Search for the cell housing the specified text and yield its (x, y) center coordinate. 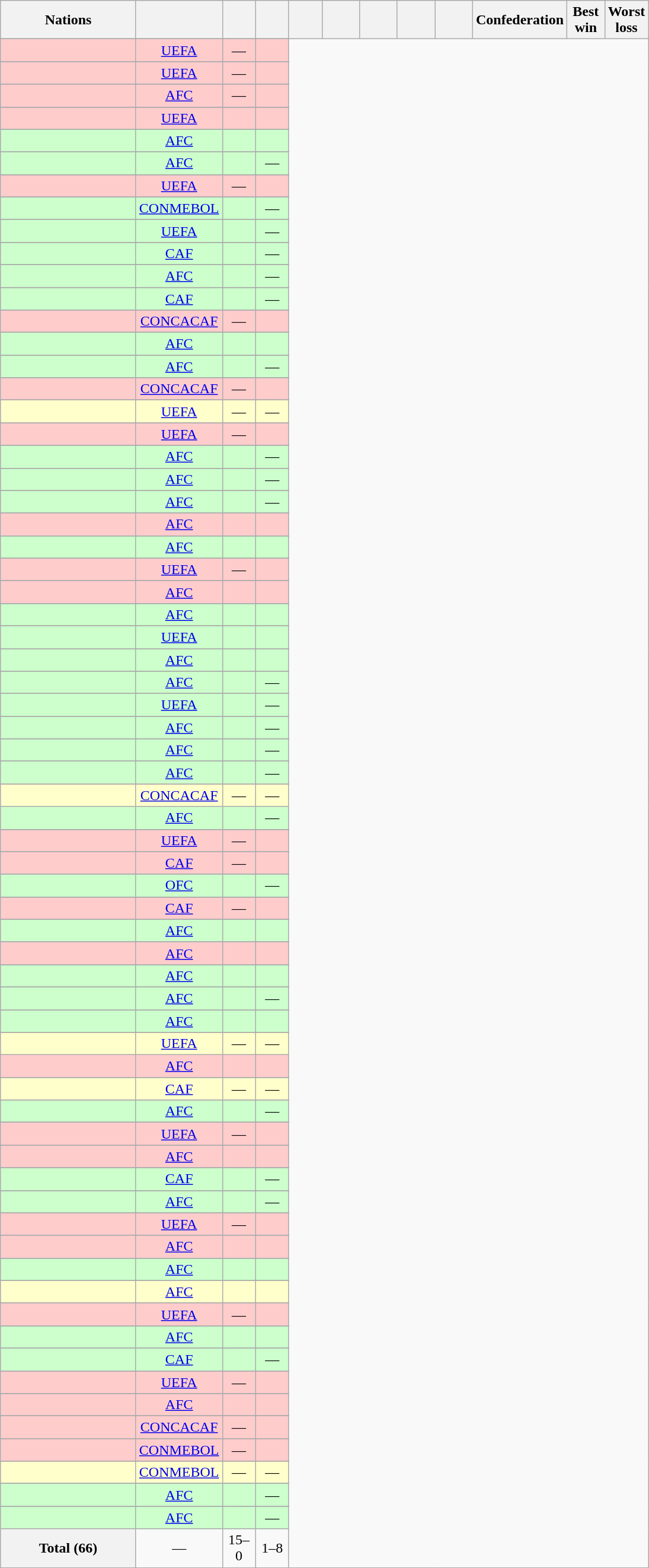
Worst loss (626, 20)
Total (66) (69, 1548)
Best win (586, 20)
Confederation (519, 20)
Nations (69, 20)
1–8 (272, 1548)
15–0 (239, 1548)
OFC (179, 885)
